Return the (X, Y) coordinate for the center point of the cell that contains the specified text.  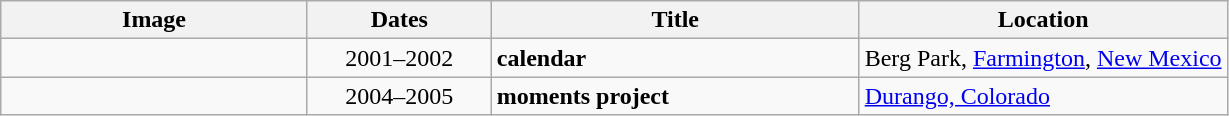
calendar (675, 58)
Location (1043, 20)
Title (675, 20)
Durango, Colorado (1043, 96)
2001–2002 (399, 58)
Image (154, 20)
moments project (675, 96)
Berg Park, Farmington, New Mexico (1043, 58)
2004–2005 (399, 96)
Dates (399, 20)
